Pinpoint the cell where the given text exists, returning its [x, y] midpoint coordinate. 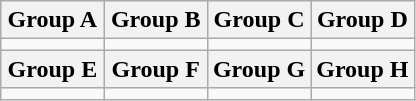
Group C [258, 20]
Group D [362, 20]
Group H [362, 69]
Group F [156, 69]
Group B [156, 20]
Group E [52, 69]
Group A [52, 20]
Group G [258, 69]
